Find where the given text appears and provide that cell's center as (x, y) coordinate. 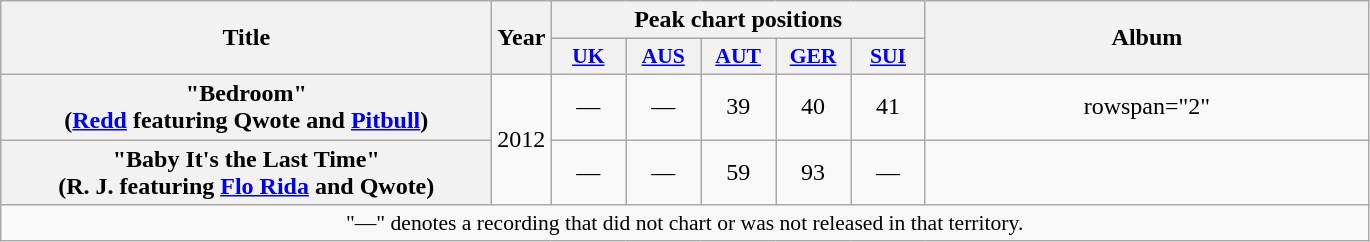
rowspan="2" (1146, 106)
Title (246, 38)
"Baby It's the Last Time" (R. J. featuring Flo Rida and Qwote) (246, 172)
40 (814, 106)
"—" denotes a recording that did not chart or was not released in that territory. (685, 223)
Year (522, 38)
SUI (888, 57)
Peak chart positions (738, 20)
Album (1146, 38)
93 (814, 172)
"Bedroom" (Redd featuring Qwote and Pitbull) (246, 106)
59 (738, 172)
AUT (738, 57)
39 (738, 106)
41 (888, 106)
UK (588, 57)
AUS (664, 57)
GER (814, 57)
2012 (522, 139)
